For the text-containing cell, return its midpoint in [X, Y] coordinate format. 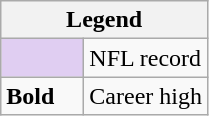
Legend [104, 20]
Career high [146, 96]
NFL record [146, 58]
Bold [42, 96]
